Capture the cell that displays the provided text and extract its [x, y] central coordinate. 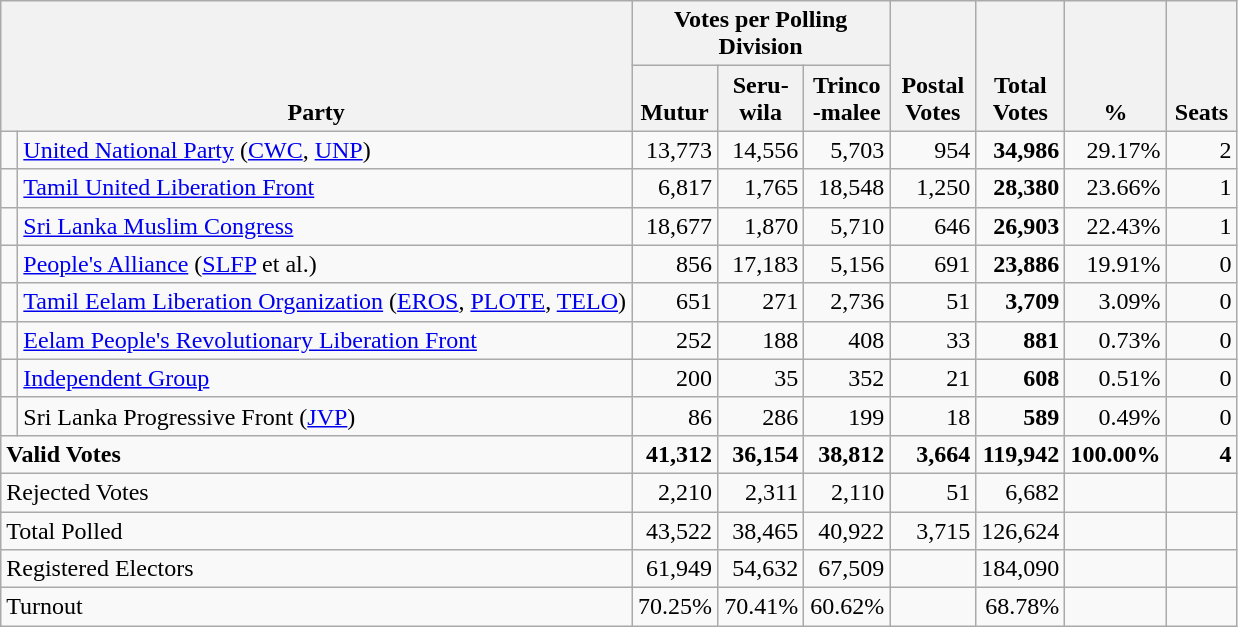
881 [1020, 340]
Turnout [316, 607]
33 [933, 340]
17,183 [761, 264]
1,870 [761, 226]
2,311 [761, 492]
86 [675, 416]
Tamil Eelam Liberation Organization (EROS, PLOTE, TELO) [325, 302]
1,765 [761, 188]
271 [761, 302]
5,703 [847, 150]
Mutur [675, 98]
35 [761, 378]
70.41% [761, 607]
18,548 [847, 188]
43,522 [675, 531]
6,817 [675, 188]
6,682 [1020, 492]
352 [847, 378]
Independent Group [325, 378]
Tamil United Liberation Front [325, 188]
1,250 [933, 188]
252 [675, 340]
Party [316, 66]
21 [933, 378]
3,715 [933, 531]
200 [675, 378]
36,154 [761, 454]
608 [1020, 378]
% [1116, 66]
589 [1020, 416]
856 [675, 264]
19.91% [1116, 264]
Sri Lanka Muslim Congress [325, 226]
41,312 [675, 454]
Eelam People's Revolutionary Liberation Front [325, 340]
Seru-wila [761, 98]
199 [847, 416]
26,903 [1020, 226]
People's Alliance (SLFP et al.) [325, 264]
Registered Electors [316, 569]
126,624 [1020, 531]
3.09% [1116, 302]
119,942 [1020, 454]
18,677 [675, 226]
60.62% [847, 607]
Sri Lanka Progressive Front (JVP) [325, 416]
5,156 [847, 264]
70.25% [675, 607]
3,664 [933, 454]
2 [1202, 150]
2,210 [675, 492]
0.51% [1116, 378]
22.43% [1116, 226]
100.00% [1116, 454]
13,773 [675, 150]
646 [933, 226]
United National Party (CWC, UNP) [325, 150]
40,922 [847, 531]
34,986 [1020, 150]
67,509 [847, 569]
3,709 [1020, 302]
61,949 [675, 569]
28,380 [1020, 188]
14,556 [761, 150]
Rejected Votes [316, 492]
54,632 [761, 569]
286 [761, 416]
184,090 [1020, 569]
Total Votes [1020, 66]
Valid Votes [316, 454]
Trinco-malee [847, 98]
691 [933, 264]
68.78% [1020, 607]
0.49% [1116, 416]
PostalVotes [933, 66]
2,110 [847, 492]
651 [675, 302]
Votes per Polling Division [761, 34]
188 [761, 340]
5,710 [847, 226]
2,736 [847, 302]
Total Polled [316, 531]
408 [847, 340]
0.73% [1116, 340]
954 [933, 150]
Seats [1202, 66]
23,886 [1020, 264]
23.66% [1116, 188]
38,465 [761, 531]
29.17% [1116, 150]
18 [933, 416]
38,812 [847, 454]
4 [1202, 454]
